Detect which cell encompasses the target text, then output its [X, Y] center coordinate. 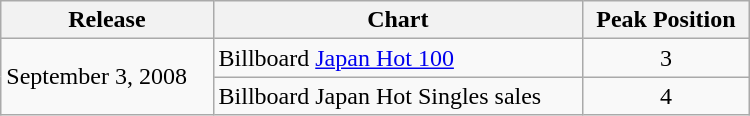
Peak Position [666, 20]
September 3, 2008 [107, 77]
Chart [398, 20]
4 [666, 96]
Billboard Japan Hot 100 [398, 58]
Release [107, 20]
3 [666, 58]
Billboard Japan Hot Singles sales [398, 96]
